Locate the cell with the specified text and output its [x, y] center coordinate. 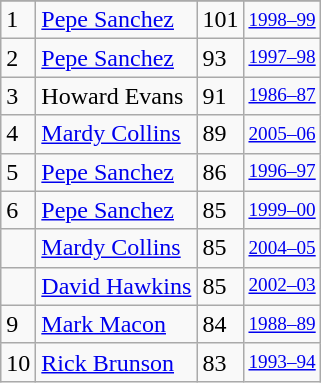
84 [220, 324]
2 [18, 58]
101 [220, 20]
3 [18, 96]
91 [220, 96]
89 [220, 134]
Mark Macon [116, 324]
David Hawkins [116, 286]
1986–87 [282, 96]
2004–05 [282, 248]
5 [18, 172]
93 [220, 58]
2005–06 [282, 134]
1999–00 [282, 210]
9 [18, 324]
1993–94 [282, 362]
6 [18, 210]
1988–89 [282, 324]
1 [18, 20]
Rick Brunson [116, 362]
4 [18, 134]
2002–03 [282, 286]
83 [220, 362]
Howard Evans [116, 96]
1997–98 [282, 58]
1996–97 [282, 172]
1998–99 [282, 20]
10 [18, 362]
86 [220, 172]
